Provide the (x, y) coordinate of the cell's center where the given text is located.  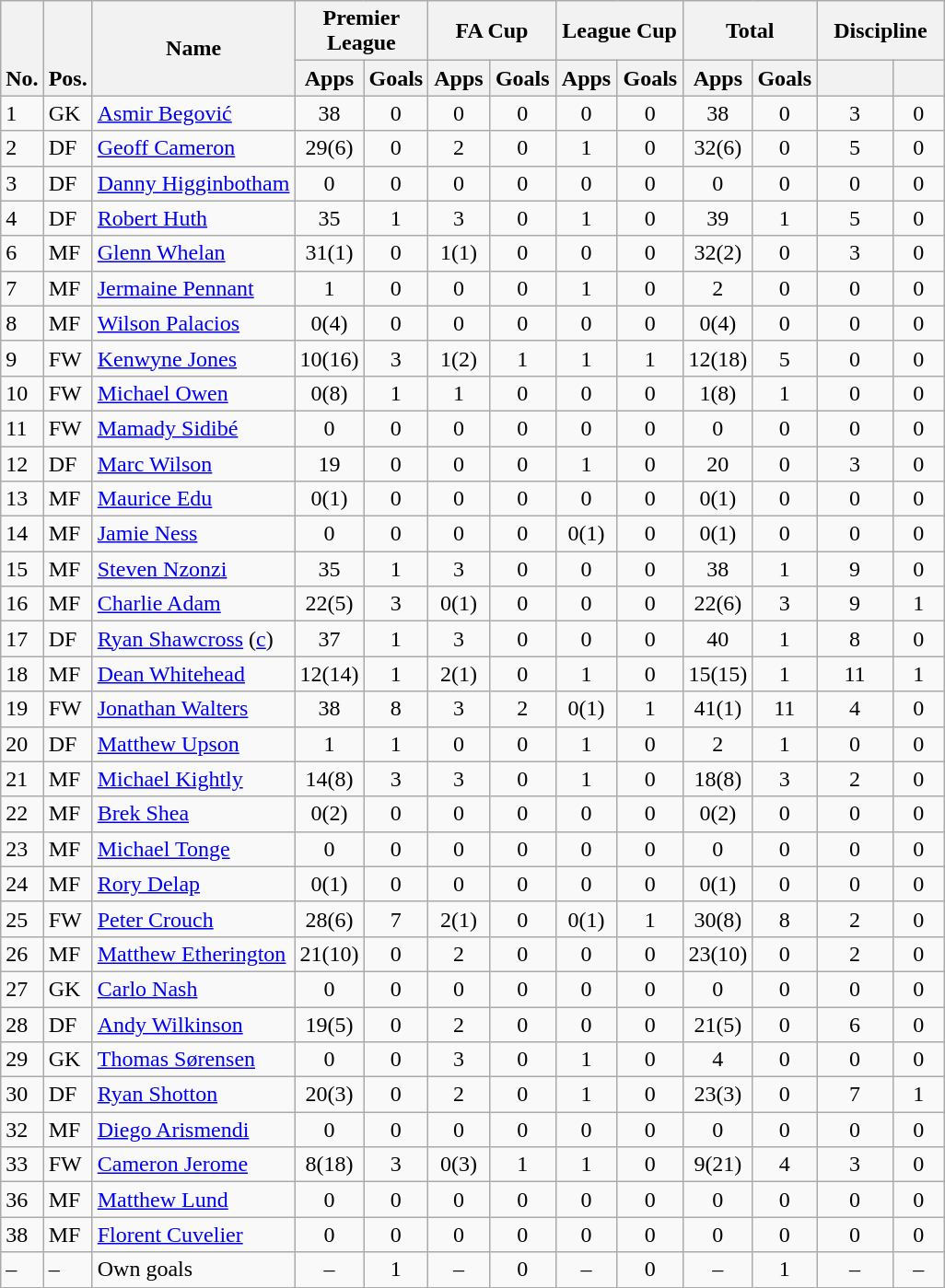
23 (22, 849)
1(2) (459, 358)
10(16) (330, 358)
Matthew Etherington (193, 954)
36 (22, 1200)
1(8) (718, 393)
18(8) (718, 779)
FA Cup (492, 31)
Jermaine Pennant (193, 288)
Michael Owen (193, 393)
Steven Nzonzi (193, 569)
0(8) (330, 393)
Premier League (361, 31)
29(6) (330, 148)
Brek Shea (193, 814)
Ryan Shotton (193, 1095)
23(3) (718, 1095)
Ryan Shawcross (c) (193, 639)
League Cup (619, 31)
41(1) (718, 709)
Carlo Nash (193, 989)
12(14) (330, 674)
19(5) (330, 1025)
27 (22, 989)
13 (22, 499)
28 (22, 1025)
10 (22, 393)
Glenn Whelan (193, 253)
Total (750, 31)
21(10) (330, 954)
23(10) (718, 954)
31(1) (330, 253)
37 (330, 639)
Own goals (193, 1270)
14(8) (330, 779)
24 (22, 884)
14 (22, 534)
0(3) (459, 1165)
Wilson Palacios (193, 323)
32(6) (718, 148)
Michael Kightly (193, 779)
15 (22, 569)
26 (22, 954)
28(6) (330, 919)
30(8) (718, 919)
21(5) (718, 1025)
Matthew Upson (193, 744)
Discipline (881, 31)
39 (718, 218)
Matthew Lund (193, 1200)
Marc Wilson (193, 463)
Dean Whitehead (193, 674)
No. (22, 48)
Rory Delap (193, 884)
33 (22, 1165)
20(3) (330, 1095)
Geoff Cameron (193, 148)
1(1) (459, 253)
Pos. (68, 48)
Asmir Begović (193, 113)
Jamie Ness (193, 534)
Maurice Edu (193, 499)
18 (22, 674)
Kenwyne Jones (193, 358)
Jonathan Walters (193, 709)
32(2) (718, 253)
Florent Cuvelier (193, 1235)
9(21) (718, 1165)
22 (22, 814)
Cameron Jerome (193, 1165)
8(18) (330, 1165)
12(18) (718, 358)
25 (22, 919)
29 (22, 1060)
32 (22, 1130)
30 (22, 1095)
Michael Tonge (193, 849)
22(5) (330, 604)
12 (22, 463)
15(15) (718, 674)
17 (22, 639)
Charlie Adam (193, 604)
21 (22, 779)
Mamady Sidibé (193, 428)
Andy Wilkinson (193, 1025)
Thomas Sørensen (193, 1060)
Diego Arismendi (193, 1130)
22(6) (718, 604)
Danny Higginbotham (193, 183)
16 (22, 604)
Robert Huth (193, 218)
40 (718, 639)
Name (193, 48)
Peter Crouch (193, 919)
